Provide the (X, Y) coordinate of the cell's center where the given text is located.  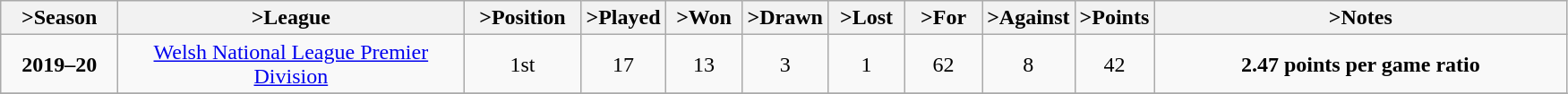
8 (1028, 64)
>Won (704, 18)
1st (523, 64)
>Drawn (784, 18)
>League (291, 18)
2.47 points per game ratio (1361, 64)
>Points (1114, 18)
>Against (1028, 18)
42 (1114, 64)
17 (623, 64)
>Notes (1361, 18)
>Season (59, 18)
>Played (623, 18)
>For (944, 18)
2019–20 (59, 64)
>Position (523, 18)
13 (704, 64)
1 (866, 64)
3 (784, 64)
>Lost (866, 18)
62 (944, 64)
Welsh National League Premier Division (291, 64)
